Return (x, y) of the center of cell containing provided text 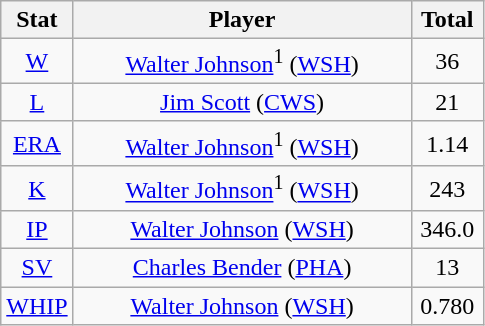
Charles Bender (PHA) (242, 268)
1.14 (447, 144)
WHIP (37, 306)
Stat (37, 20)
0.780 (447, 306)
IP (37, 230)
13 (447, 268)
K (37, 188)
SV (37, 268)
243 (447, 188)
W (37, 62)
ERA (37, 144)
36 (447, 62)
346.0 (447, 230)
L (37, 102)
Total (447, 20)
21 (447, 102)
Jim Scott (CWS) (242, 102)
Player (242, 20)
